Detect which cell encompasses the target text, then output its (x, y) center coordinate. 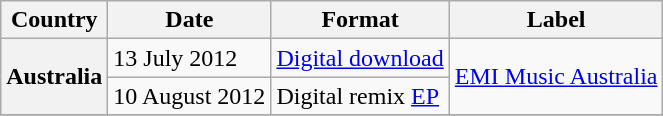
Date (190, 20)
Country (54, 20)
Digital download (360, 58)
Label (556, 20)
EMI Music Australia (556, 77)
Australia (54, 77)
10 August 2012 (190, 96)
Digital remix EP (360, 96)
Format (360, 20)
13 July 2012 (190, 58)
